Locate the cell with the specified text and output its (x, y) center coordinate. 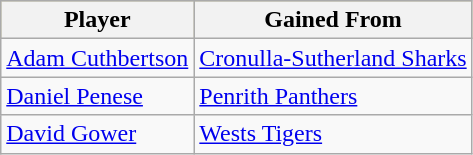
Gained From (333, 20)
Adam Cuthbertson (98, 58)
David Gower (98, 134)
Daniel Penese (98, 96)
Cronulla-Sutherland Sharks (333, 58)
Wests Tigers (333, 134)
Player (98, 20)
Penrith Panthers (333, 96)
